Extract the [x, y] coordinate from the center of the cell holding the provided text.  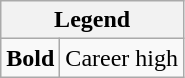
Legend [92, 20]
Career high [122, 58]
Bold [30, 58]
